Identify which cell holds the provided text, then report its (X, Y) central coordinate. 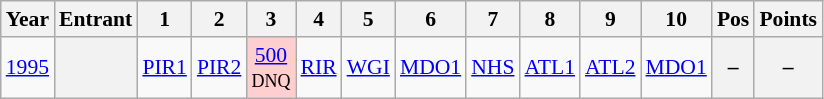
PIR2 (220, 68)
1 (164, 19)
1995 (28, 68)
4 (319, 19)
Points (788, 19)
8 (550, 19)
ATL1 (550, 68)
PIR1 (164, 68)
Pos (734, 19)
WGI (368, 68)
5 (368, 19)
2 (220, 19)
Year (28, 19)
10 (676, 19)
Entrant (96, 19)
NHS (492, 68)
3 (270, 19)
ATL2 (610, 68)
RIR (319, 68)
6 (430, 19)
9 (610, 19)
7 (492, 19)
500DNQ (270, 68)
